Find where the given text appears and provide that cell's center as [X, Y] coordinate. 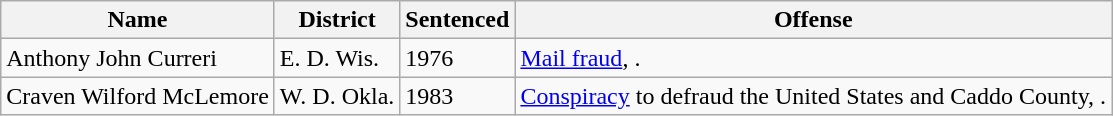
1983 [458, 96]
Name [138, 20]
Mail fraud, . [814, 58]
1976 [458, 58]
Craven Wilford McLemore [138, 96]
District [337, 20]
Sentenced [458, 20]
E. D. Wis. [337, 58]
Offense [814, 20]
Conspiracy to defraud the United States and Caddo County, . [814, 96]
Anthony John Curreri [138, 58]
W. D. Okla. [337, 96]
